From the cell containing the given text, extract its center point as [X, Y] coordinate. 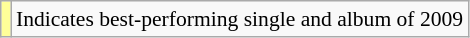
Indicates best-performing single and album of 2009 [240, 19]
